Return [x, y] of the center of cell containing provided text 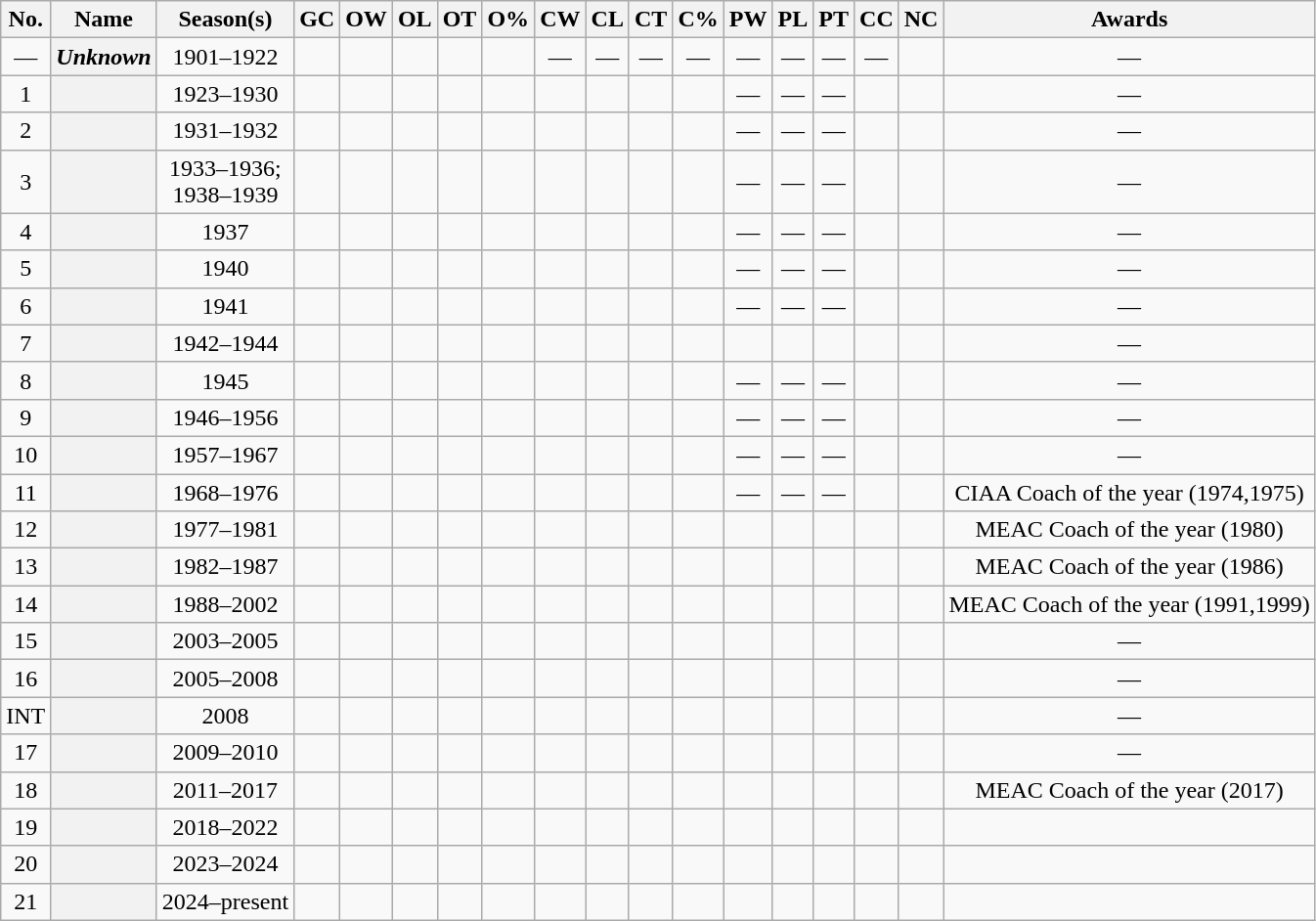
19 [25, 827]
MEAC Coach of the year (1980) [1129, 530]
15 [25, 641]
MEAC Coach of the year (1991,1999) [1129, 604]
1 [25, 94]
21 [25, 901]
1923–1930 [225, 94]
1933–1936;1938–1939 [225, 182]
11 [25, 492]
2003–2005 [225, 641]
1988–2002 [225, 604]
8 [25, 380]
2024–present [225, 901]
5 [25, 269]
PT [834, 20]
1968–1976 [225, 492]
2 [25, 131]
6 [25, 306]
1977–1981 [225, 530]
12 [25, 530]
2009–2010 [225, 753]
2011–2017 [225, 790]
OT [460, 20]
INT [25, 716]
CIAA Coach of the year (1974,1975) [1129, 492]
CW [560, 20]
GC [317, 20]
1937 [225, 232]
2008 [225, 716]
PW [748, 20]
MEAC Coach of the year (2017) [1129, 790]
1946–1956 [225, 417]
1940 [225, 269]
2018–2022 [225, 827]
3 [25, 182]
7 [25, 343]
CT [650, 20]
Name [104, 20]
CL [607, 20]
PL [793, 20]
Awards [1129, 20]
1931–1932 [225, 131]
1982–1987 [225, 567]
Season(s) [225, 20]
OW [367, 20]
18 [25, 790]
NC [921, 20]
1957–1967 [225, 455]
1942–1944 [225, 343]
O% [508, 20]
1941 [225, 306]
1945 [225, 380]
OL [415, 20]
2023–2024 [225, 864]
C% [698, 20]
9 [25, 417]
17 [25, 753]
2005–2008 [225, 679]
13 [25, 567]
1901–1922 [225, 57]
Unknown [104, 57]
20 [25, 864]
14 [25, 604]
No. [25, 20]
10 [25, 455]
4 [25, 232]
MEAC Coach of the year (1986) [1129, 567]
16 [25, 679]
CC [877, 20]
